Extract the [X, Y] coordinate from the center of the cell holding the provided text.  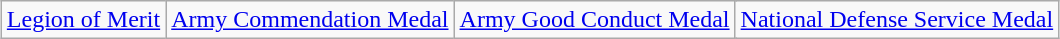
Army Good Conduct Medal [594, 20]
Legion of Merit [83, 20]
Army Commendation Medal [310, 20]
National Defense Service Medal [897, 20]
